Provide the [X, Y] coordinate of the cell's center where the given text is located.  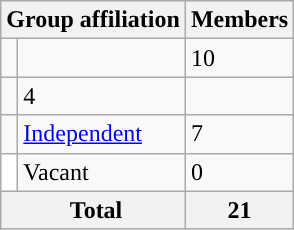
Vacant [102, 172]
0 [239, 172]
Members [239, 20]
21 [239, 210]
Total [94, 210]
7 [239, 134]
10 [239, 58]
Group affiliation [94, 20]
4 [102, 96]
Independent [102, 134]
